Identify which cell holds the provided text, then report its [X, Y] central coordinate. 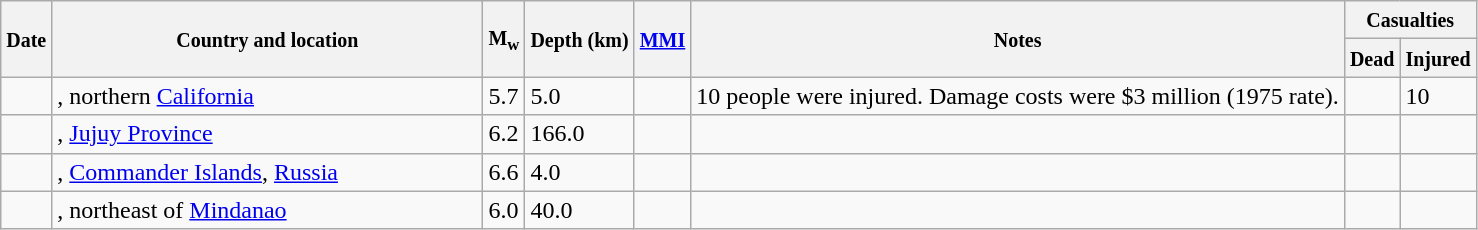
5.0 [580, 96]
Country and location [268, 39]
Date [26, 39]
MMI [662, 39]
Depth (km) [580, 39]
40.0 [580, 210]
Mw [504, 39]
4.0 [580, 172]
Casualties [1410, 20]
Dead [1372, 58]
6.6 [504, 172]
6.0 [504, 210]
5.7 [504, 96]
Injured [1438, 58]
, Commander Islands, Russia [268, 172]
6.2 [504, 134]
10 [1438, 96]
166.0 [580, 134]
10 people were injured. Damage costs were $3 million (1975 rate). [1018, 96]
Notes [1018, 39]
, northeast of Mindanao [268, 210]
, Jujuy Province [268, 134]
, northern California [268, 96]
